Output the (X, Y) coordinate of the center of the cell containing the given text.  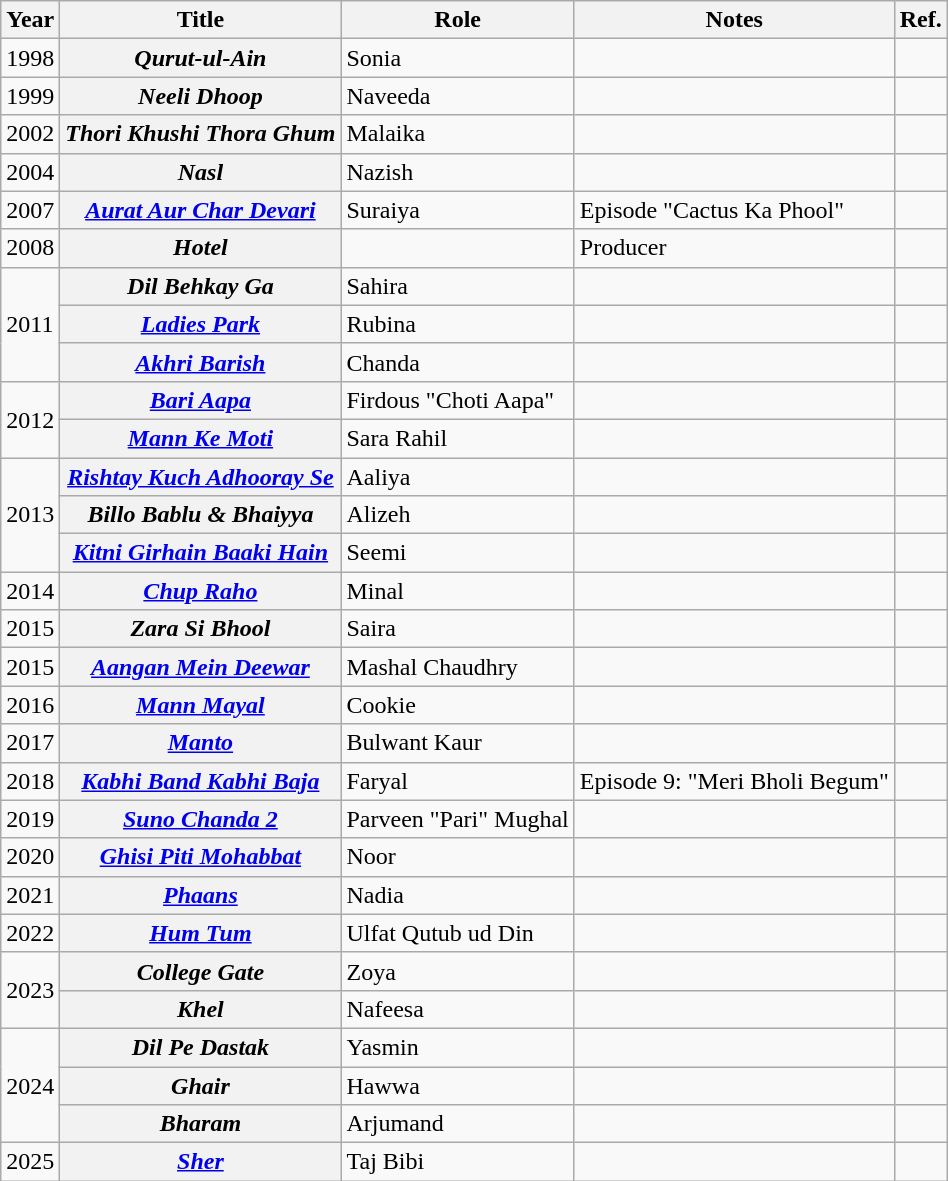
Aurat Aur Char Devari (200, 210)
Ladies Park (200, 324)
Malaika (458, 134)
2022 (30, 933)
Thori Khushi Thora Ghum (200, 134)
Aaliya (458, 477)
Dil Behkay Ga (200, 286)
Mann Mayal (200, 705)
Taj Bibi (458, 1162)
Zara Si Bhool (200, 629)
Nasl (200, 172)
2017 (30, 743)
2002 (30, 134)
Bharam (200, 1124)
Rishtay Kuch Adhooray Se (200, 477)
Hotel (200, 248)
1999 (30, 96)
Sara Rahil (458, 438)
Billo Bablu & Bhaiyya (200, 515)
Ghisi Piti Mohabbat (200, 857)
Sahira (458, 286)
Faryal (458, 781)
Suno Chanda 2 (200, 819)
2018 (30, 781)
Mann Ke Moti (200, 438)
Rubina (458, 324)
Zoya (458, 971)
Minal (458, 591)
Nadia (458, 895)
Hum Tum (200, 933)
Notes (734, 20)
Chanda (458, 362)
Ghair (200, 1085)
2004 (30, 172)
2024 (30, 1085)
2023 (30, 990)
Yasmin (458, 1047)
Title (200, 20)
Ulfat Qutub ud Din (458, 933)
Qurut-ul-Ain (200, 58)
2014 (30, 591)
Khel (200, 1009)
2007 (30, 210)
Arjumand (458, 1124)
Episode 9: "Meri Bholi Begum" (734, 781)
Akhri Barish (200, 362)
2025 (30, 1162)
2013 (30, 515)
Naveeda (458, 96)
Nafeesa (458, 1009)
Parveen "Pari" Mughal (458, 819)
Saira (458, 629)
Kabhi Band Kabhi Baja (200, 781)
Dil Pe Dastak (200, 1047)
Role (458, 20)
College Gate (200, 971)
2021 (30, 895)
Nazish (458, 172)
Sher (200, 1162)
Kitni Girhain Baaki Hain (200, 553)
2016 (30, 705)
1998 (30, 58)
Bulwant Kaur (458, 743)
Mashal Chaudhry (458, 667)
Aangan Mein Deewar (200, 667)
2008 (30, 248)
Phaans (200, 895)
Alizeh (458, 515)
Hawwa (458, 1085)
Seemi (458, 553)
Neeli Dhoop (200, 96)
2020 (30, 857)
Sonia (458, 58)
Manto (200, 743)
Producer (734, 248)
Suraiya (458, 210)
Firdous "Choti Aapa" (458, 400)
Year (30, 20)
2012 (30, 419)
Chup Raho (200, 591)
Bari Aapa (200, 400)
Cookie (458, 705)
2019 (30, 819)
Noor (458, 857)
2011 (30, 324)
Episode "Cactus Ka Phool" (734, 210)
Ref. (920, 20)
